From the cell containing the given text, extract its center point as (X, Y) coordinate. 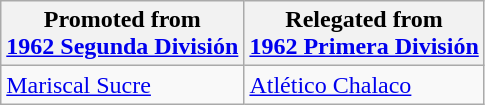
Relegated from1962 Primera División (364, 34)
Atlético Chalaco (364, 85)
Mariscal Sucre (122, 85)
Promoted from1962 Segunda División (122, 34)
